Output the (x, y) coordinate of the center of the cell containing the given text.  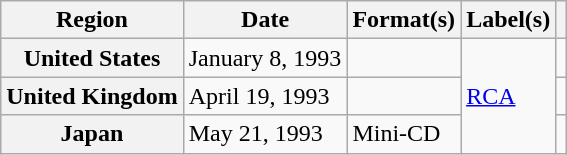
April 19, 1993 (265, 96)
United States (92, 58)
Region (92, 20)
Japan (92, 134)
Format(s) (404, 20)
January 8, 1993 (265, 58)
Label(s) (508, 20)
United Kingdom (92, 96)
Date (265, 20)
May 21, 1993 (265, 134)
RCA (508, 96)
Mini-CD (404, 134)
